Extract the (x, y) coordinate from the center of the cell holding the provided text.  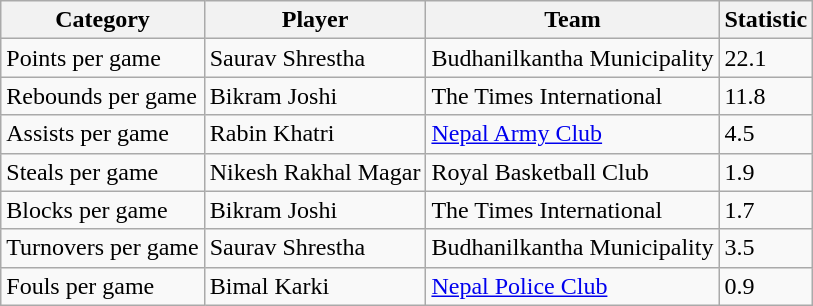
Blocks per game (102, 210)
Nepal Police Club (572, 286)
Fouls per game (102, 286)
1.9 (766, 172)
4.5 (766, 134)
Nepal Army Club (572, 134)
Team (572, 20)
Rabin Khatri (315, 134)
22.1 (766, 58)
Nikesh Rakhal Magar (315, 172)
11.8 (766, 96)
Steals per game (102, 172)
0.9 (766, 286)
Player (315, 20)
Rebounds per game (102, 96)
Royal Basketball Club (572, 172)
Category (102, 20)
1.7 (766, 210)
Assists per game (102, 134)
Points per game (102, 58)
3.5 (766, 248)
Turnovers per game (102, 248)
Bimal Karki (315, 286)
Statistic (766, 20)
